Detect which cell encompasses the target text, then output its [X, Y] center coordinate. 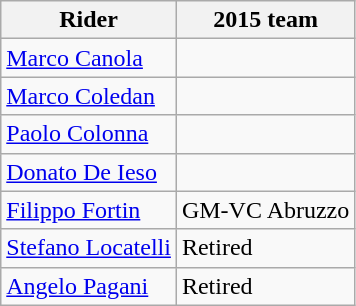
Donato De Ieso [89, 172]
2015 team [265, 20]
Marco Canola [89, 58]
Rider [89, 20]
GM-VC Abruzzo [265, 210]
Paolo Colonna [89, 134]
Filippo Fortin [89, 210]
Angelo Pagani [89, 286]
Stefano Locatelli [89, 248]
Marco Coledan [89, 96]
